Identify which cell holds the provided text, then report its (x, y) central coordinate. 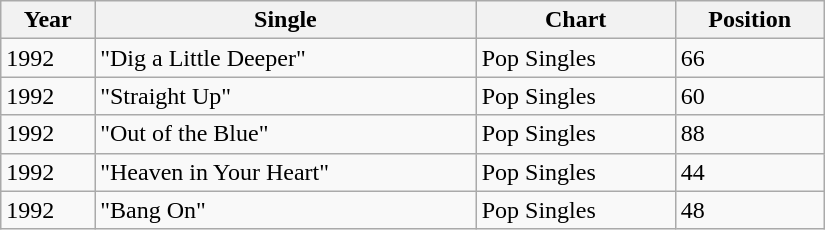
Chart (576, 20)
"Bang On" (286, 210)
"Heaven in Your Heart" (286, 172)
Position (750, 20)
48 (750, 210)
"Dig a Little Deeper" (286, 58)
Year (48, 20)
88 (750, 134)
"Out of the Blue" (286, 134)
Single (286, 20)
60 (750, 96)
"Straight Up" (286, 96)
66 (750, 58)
44 (750, 172)
